Find where the given text appears and provide that cell's center as [x, y] coordinate. 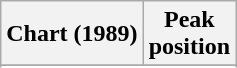
Peakposition [189, 34]
Chart (1989) [72, 34]
